Search for the cell housing the specified text and yield its (x, y) center coordinate. 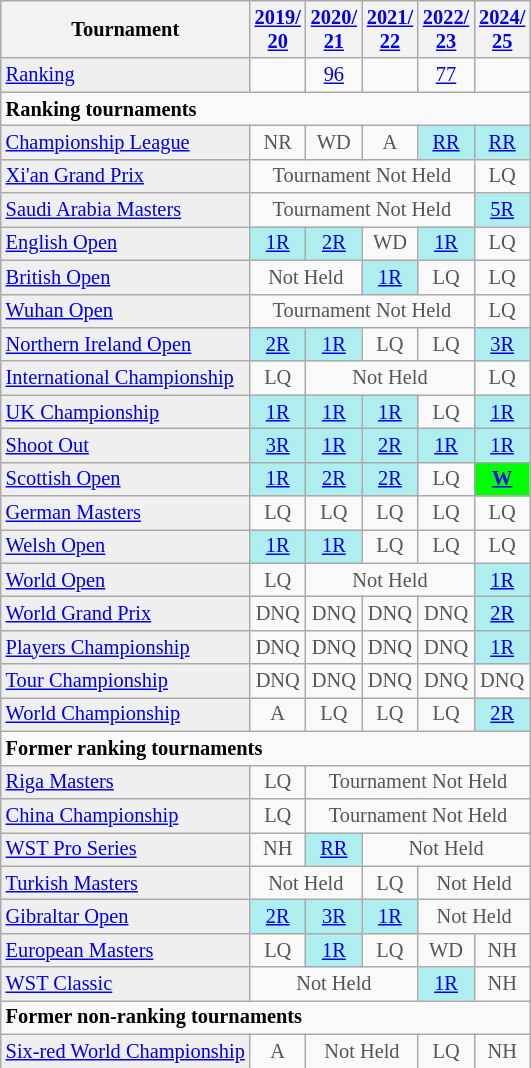
Former ranking tournaments (266, 748)
Tour Championship (126, 681)
Saudi Arabia Masters (126, 210)
2020/21 (334, 29)
Welsh Open (126, 546)
Shoot Out (126, 445)
World Grand Prix (126, 613)
2021/22 (390, 29)
Ranking (126, 75)
WST Pro Series (126, 849)
WST Classic (126, 984)
World Open (126, 580)
Xi'an Grand Prix (126, 176)
Scottish Open (126, 479)
World Championship (126, 714)
5R (502, 210)
Gibraltar Open (126, 916)
Riga Masters (126, 782)
2022/23 (446, 29)
Wuhan Open (126, 311)
Tournament (126, 29)
2019/20 (278, 29)
Players Championship (126, 647)
China Championship (126, 815)
Ranking tournaments (266, 109)
British Open (126, 277)
96 (334, 75)
Northern Ireland Open (126, 344)
W (502, 479)
European Masters (126, 950)
NR (278, 142)
Six-red World Championship (126, 1051)
German Masters (126, 513)
Turkish Masters (126, 883)
Championship League (126, 142)
2024/25 (502, 29)
English Open (126, 243)
77 (446, 75)
UK Championship (126, 412)
Former non-ranking tournaments (266, 1017)
International Championship (126, 378)
